Scan for the cell matching the given text and deliver its [x, y] coordinate at center. 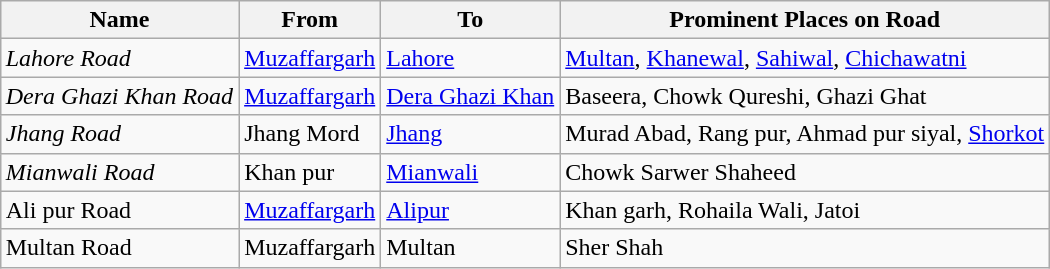
Jhang [470, 134]
From [310, 20]
Dera Ghazi Khan Road [119, 96]
Dera Ghazi Khan [470, 96]
Multan [470, 248]
To [470, 20]
Name [119, 20]
Alipur [470, 210]
Sher Shah [805, 248]
Lahore Road [119, 58]
Multan Road [119, 248]
Murad Abad, Rang pur, Ahmad pur siyal, Shorkot [805, 134]
Khan garh, Rohaila Wali, Jatoi [805, 210]
Jhang Road [119, 134]
Prominent Places on Road [805, 20]
Lahore [470, 58]
Khan pur [310, 172]
Mianwali Road [119, 172]
Jhang Mord [310, 134]
Mianwali [470, 172]
Baseera, Chowk Qureshi, Ghazi Ghat [805, 96]
Chowk Sarwer Shaheed [805, 172]
Multan, Khanewal, Sahiwal, Chichawatni [805, 58]
Ali pur Road [119, 210]
